Detect which cell encompasses the target text, then output its (x, y) center coordinate. 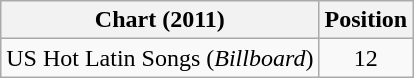
Position (366, 20)
US Hot Latin Songs (Billboard) (160, 58)
Chart (2011) (160, 20)
12 (366, 58)
